Find where the given text appears and provide that cell's center as [x, y] coordinate. 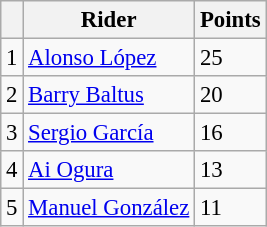
1 [12, 58]
25 [230, 58]
Alonso López [109, 58]
13 [230, 170]
5 [12, 208]
Rider [109, 20]
3 [12, 133]
20 [230, 95]
Points [230, 20]
Manuel González [109, 208]
4 [12, 170]
Ai Ogura [109, 170]
Barry Baltus [109, 95]
Sergio García [109, 133]
16 [230, 133]
11 [230, 208]
2 [12, 95]
